Capture the cell that displays the provided text and extract its [X, Y] central coordinate. 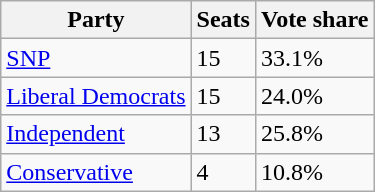
4 [223, 172]
Party [96, 20]
24.0% [314, 96]
10.8% [314, 172]
33.1% [314, 58]
Liberal Democrats [96, 96]
25.8% [314, 134]
Independent [96, 134]
Vote share [314, 20]
Seats [223, 20]
13 [223, 134]
SNP [96, 58]
Conservative [96, 172]
